From the cell containing the given text, extract its center point as [x, y] coordinate. 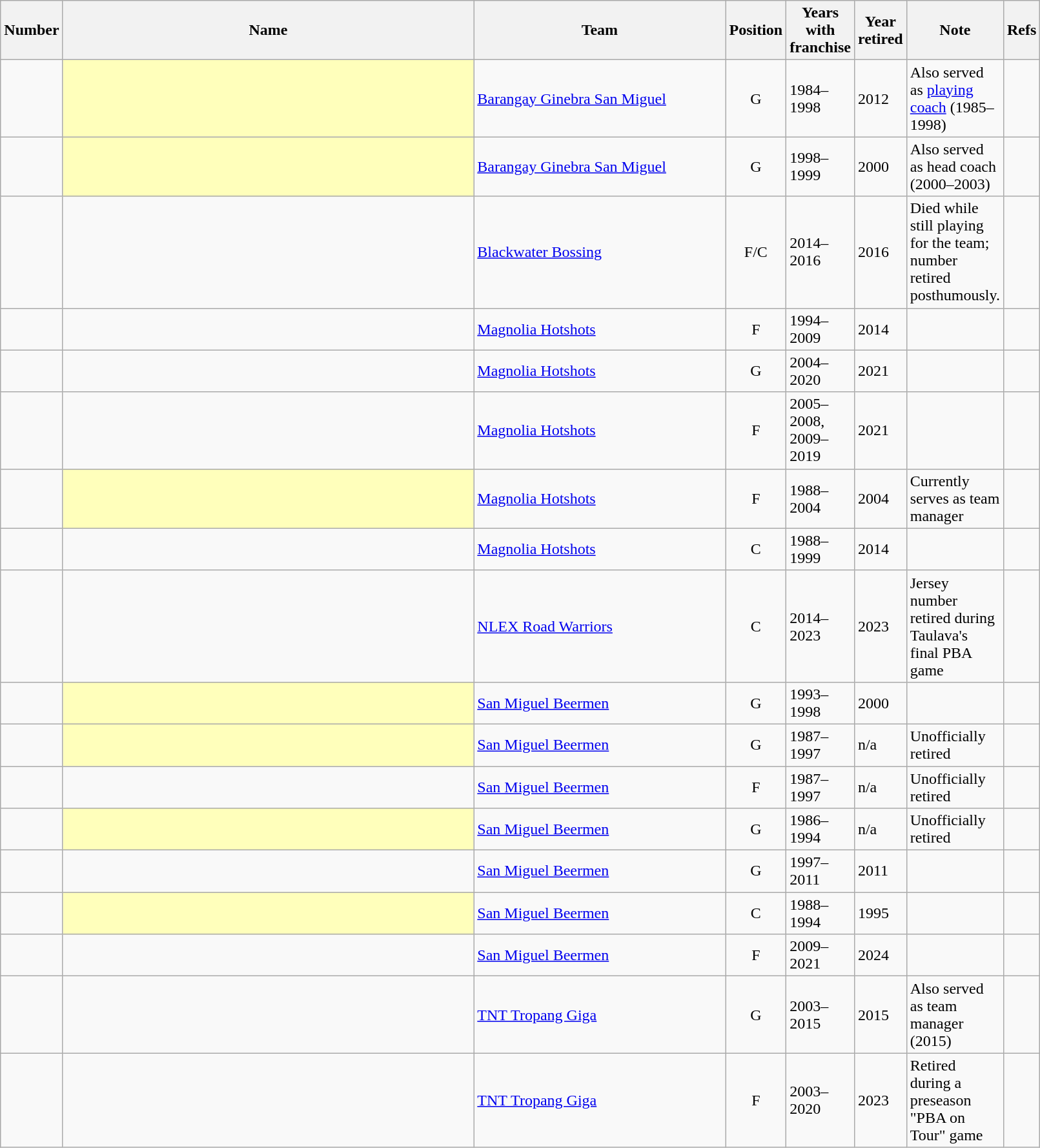
NLEX Road Warriors [600, 626]
2012 [881, 98]
2016 [881, 252]
Name [269, 30]
1984–1998 [821, 98]
Currently serves as team manager [955, 498]
Years with franchise [821, 30]
1998–1999 [821, 167]
2011 [881, 872]
F/C [756, 252]
Note [955, 30]
1988–2004 [821, 498]
2014–2023 [821, 626]
Team [600, 30]
Also served as team manager (2015) [955, 1015]
1988–1999 [821, 549]
2009–2021 [821, 956]
Blackwater Bossing [600, 252]
1988–1994 [821, 913]
Refs [1021, 30]
2003–2020 [821, 1100]
Retired during a preseason "PBA on Tour" game [955, 1100]
2015 [881, 1015]
Also served as playing coach (1985–1998) [955, 98]
1997–2011 [821, 872]
2003–2015 [821, 1015]
1994–2009 [821, 329]
2024 [881, 956]
1993–1998 [821, 702]
Number [32, 30]
2005–2008, 2009–2019 [821, 430]
Year retired [881, 30]
1986–1994 [821, 829]
Jersey number retired during Taulava's final PBA game [955, 626]
1995 [881, 913]
2004–2020 [821, 371]
Position [756, 30]
2014–2016 [821, 252]
2004 [881, 498]
Died while still playing for the team; number retired posthumously. [955, 252]
Also served as head coach (2000–2003) [955, 167]
